Output the (x, y) coordinate of the center of the cell containing the given text.  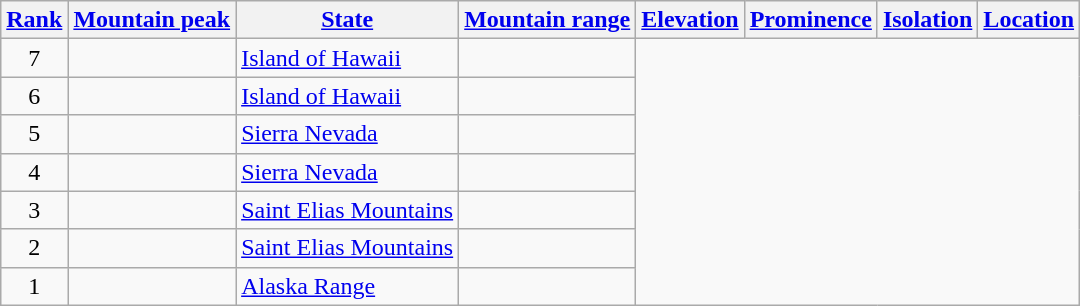
Mountain range (548, 20)
Location (1029, 20)
6 (34, 96)
Rank (34, 20)
2 (34, 248)
5 (34, 134)
State (348, 20)
Alaska Range (348, 286)
1 (34, 286)
3 (34, 210)
7 (34, 58)
Mountain peak (152, 20)
Isolation (927, 20)
Prominence (810, 20)
Elevation (690, 20)
4 (34, 172)
